Output the (x, y) coordinate of the center of the cell containing the given text.  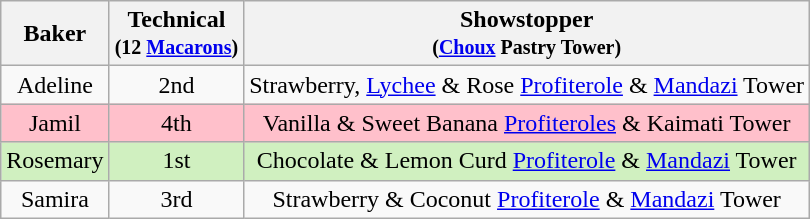
4th (176, 123)
2nd (176, 85)
Strawberry, Lychee & Rose Profiterole & Mandazi Tower (527, 85)
Baker (55, 34)
Technical(12 Macarons) (176, 34)
1st (176, 161)
Adeline (55, 85)
Strawberry & Coconut Profiterole & Mandazi Tower (527, 199)
Chocolate & Lemon Curd Profiterole & Mandazi Tower (527, 161)
Showstopper(Choux Pastry Tower) (527, 34)
Samira (55, 199)
Vanilla & Sweet Banana Profiteroles & Kaimati Tower (527, 123)
Jamil (55, 123)
Rosemary (55, 161)
3rd (176, 199)
